Pinpoint the cell where the given text exists, returning its [X, Y] midpoint coordinate. 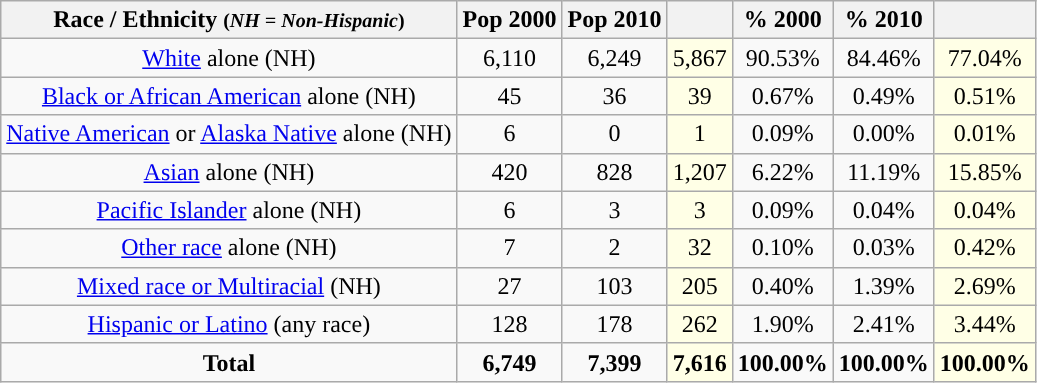
Black or African American alone (NH) [229, 96]
6.22% [782, 172]
11.19% [884, 172]
39 [700, 96]
0.42% [984, 248]
Pop 2010 [614, 20]
6,249 [614, 58]
27 [510, 286]
0.03% [884, 248]
1.39% [884, 286]
2.41% [884, 324]
2.69% [984, 286]
77.04% [984, 58]
32 [700, 248]
828 [614, 172]
0.67% [782, 96]
0.00% [884, 134]
36 [614, 96]
7,616 [700, 362]
6,110 [510, 58]
178 [614, 324]
103 [614, 286]
Other race alone (NH) [229, 248]
205 [700, 286]
1,207 [700, 172]
0.10% [782, 248]
2 [614, 248]
0.40% [782, 286]
6,749 [510, 362]
0 [614, 134]
Native American or Alaska Native alone (NH) [229, 134]
1.90% [782, 324]
1 [700, 134]
Mixed race or Multiracial (NH) [229, 286]
0.49% [884, 96]
15.85% [984, 172]
5,867 [700, 58]
7,399 [614, 362]
Pacific Islander alone (NH) [229, 210]
% 2000 [782, 20]
Pop 2000 [510, 20]
90.53% [782, 58]
84.46% [884, 58]
262 [700, 324]
3.44% [984, 324]
Hispanic or Latino (any race) [229, 324]
Total [229, 362]
% 2010 [884, 20]
45 [510, 96]
0.51% [984, 96]
7 [510, 248]
Asian alone (NH) [229, 172]
0.01% [984, 134]
420 [510, 172]
128 [510, 324]
White alone (NH) [229, 58]
Race / Ethnicity (NH = Non-Hispanic) [229, 20]
